Return (X, Y) of the center of cell containing provided text 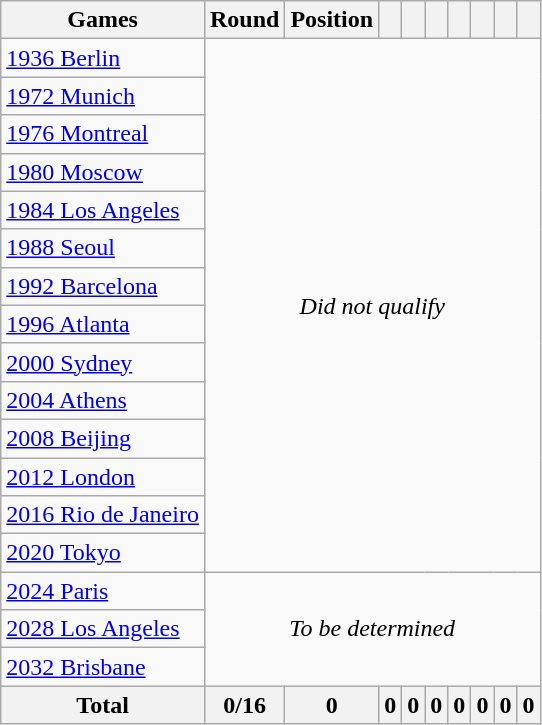
1984 Los Angeles (103, 210)
Position (332, 20)
2012 London (103, 477)
2028 Los Angeles (103, 629)
Games (103, 20)
0/16 (244, 705)
1976 Montreal (103, 134)
1988 Seoul (103, 248)
2032 Brisbane (103, 667)
1936 Berlin (103, 58)
1980 Moscow (103, 172)
2008 Beijing (103, 438)
2024 Paris (103, 591)
To be determined (372, 629)
2004 Athens (103, 400)
1992 Barcelona (103, 286)
2016 Rio de Janeiro (103, 515)
Round (244, 20)
1972 Munich (103, 96)
2000 Sydney (103, 362)
Total (103, 705)
Did not qualify (372, 306)
2020 Tokyo (103, 553)
1996 Atlanta (103, 324)
